Locate the cell with the specified text and output its [X, Y] center coordinate. 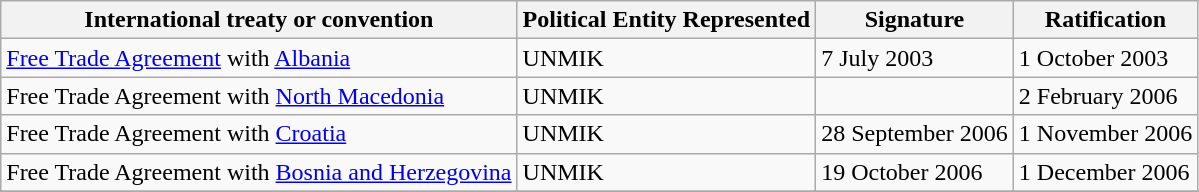
2 February 2006 [1105, 96]
1 November 2006 [1105, 134]
International treaty or convention [259, 20]
Ratification [1105, 20]
Signature [915, 20]
Free Trade Agreement with Albania [259, 58]
Free Trade Agreement with North Macedonia [259, 96]
19 October 2006 [915, 172]
28 September 2006 [915, 134]
Political Entity Represented [666, 20]
1 December 2006 [1105, 172]
Free Trade Agreement with Bosnia and Herzegovina [259, 172]
1 October 2003 [1105, 58]
Free Trade Agreement with Croatia [259, 134]
7 July 2003 [915, 58]
